Pinpoint the cell where the given text exists, returning its [X, Y] midpoint coordinate. 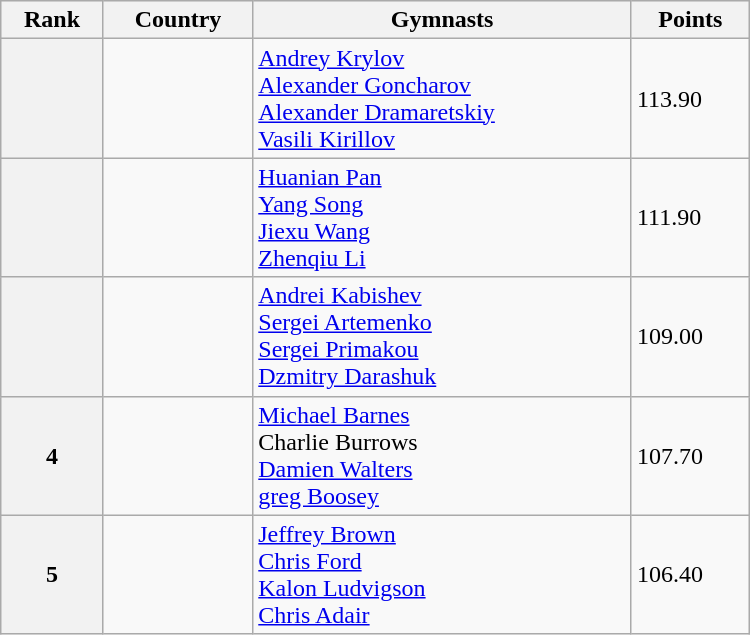
Gymnasts [442, 20]
Andrey Krylov Alexander Goncharov Alexander Dramaretskiy Vasili Kirillov [442, 98]
Huanian Pan Yang Song Jiexu Wang Zhenqiu Li [442, 218]
Jeffrey Brown Chris Ford Kalon Ludvigson Chris Adair [442, 574]
5 [52, 574]
113.90 [690, 98]
Country [178, 20]
Andrei Kabishev Sergei Artemenko Sergei Primakou Dzmitry Darashuk [442, 336]
107.70 [690, 456]
4 [52, 456]
106.40 [690, 574]
Michael Barnes Charlie Burrows Damien Walters greg Boosey [442, 456]
Points [690, 20]
111.90 [690, 218]
109.00 [690, 336]
Rank [52, 20]
